Provide the (X, Y) coordinate of the cell's center where the given text is located.  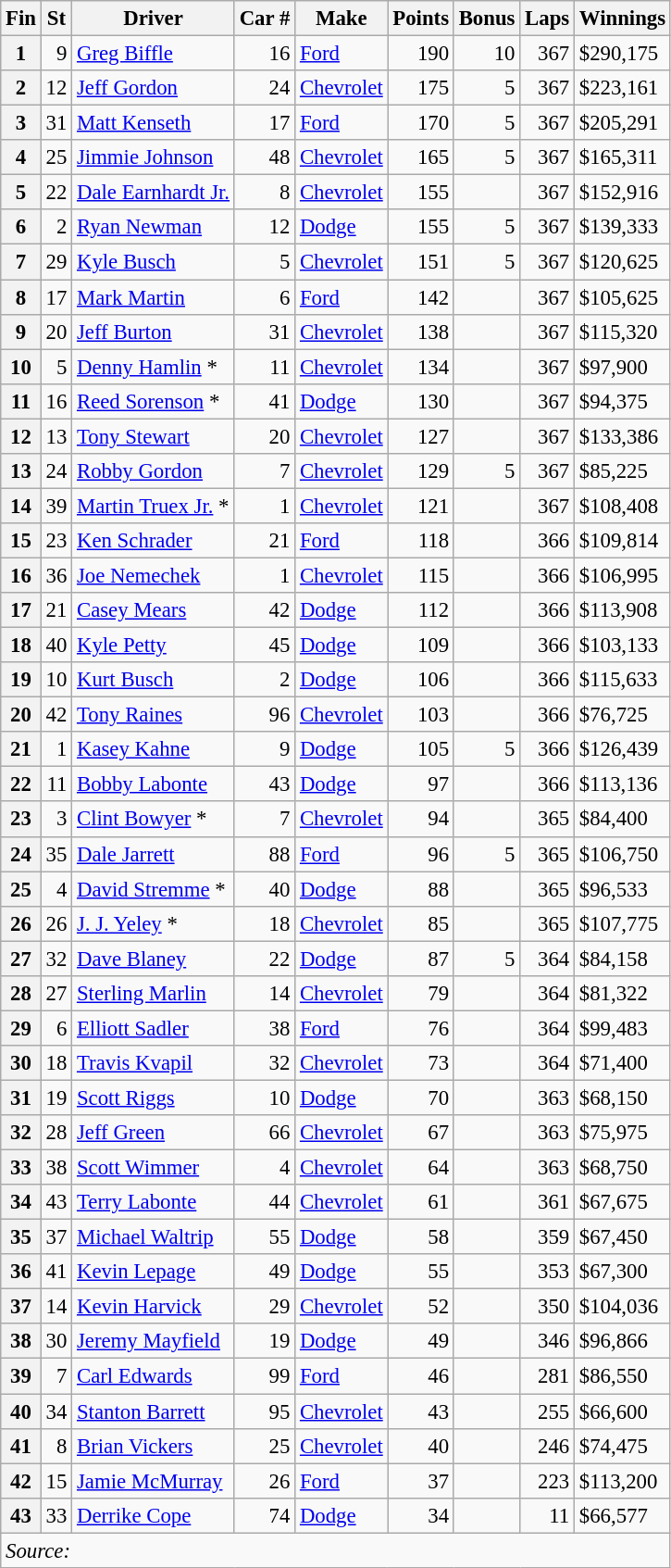
$85,225 (623, 471)
Scott Riggs (154, 1098)
Casey Mears (154, 610)
$66,577 (623, 1515)
Kyle Petty (154, 646)
$67,450 (623, 1237)
Kyle Busch (154, 262)
$115,320 (623, 332)
Jeff Green (154, 1133)
Jeremy Mayfield (154, 1342)
Brian Vickers (154, 1446)
138 (420, 332)
$68,750 (623, 1168)
St (56, 19)
Mark Martin (154, 297)
359 (548, 1237)
255 (548, 1411)
246 (548, 1446)
$107,775 (623, 923)
$108,408 (623, 506)
$81,322 (623, 994)
142 (420, 297)
$205,291 (623, 123)
115 (420, 575)
$84,400 (623, 820)
$97,900 (623, 367)
61 (420, 1202)
Bonus (487, 19)
$96,533 (623, 889)
$74,475 (623, 1446)
79 (420, 994)
Carl Edwards (154, 1376)
45 (265, 646)
Martin Truex Jr. * (154, 506)
95 (265, 1411)
281 (548, 1376)
105 (420, 749)
Kevin Harvick (154, 1307)
$139,333 (623, 227)
Reed Sorenson * (154, 401)
$106,995 (623, 575)
$223,161 (623, 88)
Tony Raines (154, 715)
$109,814 (623, 541)
Make (342, 19)
Joe Nemechek (154, 575)
Matt Kenseth (154, 123)
44 (265, 1202)
67 (420, 1133)
$84,158 (623, 959)
Michael Waltrip (154, 1237)
J. J. Yeley * (154, 923)
Robby Gordon (154, 471)
103 (420, 715)
112 (420, 610)
Source: (336, 1550)
Ken Schrader (154, 541)
346 (548, 1342)
Jamie McMurray (154, 1481)
Dale Earnhardt Jr. (154, 193)
48 (265, 157)
Scott Wimmer (154, 1168)
85 (420, 923)
$86,550 (623, 1376)
Greg Biffle (154, 54)
129 (420, 471)
$115,633 (623, 680)
109 (420, 646)
Car # (265, 19)
Sterling Marlin (154, 994)
Tony Stewart (154, 436)
64 (420, 1168)
$113,908 (623, 610)
350 (548, 1307)
$75,975 (623, 1133)
52 (420, 1307)
175 (420, 88)
$290,175 (623, 54)
$96,866 (623, 1342)
$67,300 (623, 1272)
$68,150 (623, 1098)
Laps (548, 19)
70 (420, 1098)
$152,916 (623, 193)
$120,625 (623, 262)
$99,483 (623, 1028)
170 (420, 123)
Kurt Busch (154, 680)
$94,375 (623, 401)
$103,133 (623, 646)
Dave Blaney (154, 959)
$67,675 (623, 1202)
$76,725 (623, 715)
223 (548, 1481)
Terry Labonte (154, 1202)
130 (420, 401)
Jimmie Johnson (154, 157)
Clint Bowyer * (154, 820)
46 (420, 1376)
$71,400 (623, 1063)
$113,136 (623, 784)
127 (420, 436)
361 (548, 1202)
58 (420, 1237)
Ryan Newman (154, 227)
$105,625 (623, 297)
Fin (21, 19)
Dale Jarrett (154, 854)
353 (548, 1272)
Derrike Cope (154, 1515)
Driver (154, 19)
190 (420, 54)
$126,439 (623, 749)
Kasey Kahne (154, 749)
$66,600 (623, 1411)
76 (420, 1028)
87 (420, 959)
Kevin Lepage (154, 1272)
74 (265, 1515)
Jeff Gordon (154, 88)
David Stremme * (154, 889)
121 (420, 506)
Points (420, 19)
99 (265, 1376)
$113,200 (623, 1481)
Bobby Labonte (154, 784)
118 (420, 541)
Winnings (623, 19)
Elliott Sadler (154, 1028)
$104,036 (623, 1307)
151 (420, 262)
66 (265, 1133)
Travis Kvapil (154, 1063)
94 (420, 820)
134 (420, 367)
Denny Hamlin * (154, 367)
$133,386 (623, 436)
106 (420, 680)
Stanton Barrett (154, 1411)
73 (420, 1063)
97 (420, 784)
$106,750 (623, 854)
Jeff Burton (154, 332)
165 (420, 157)
$165,311 (623, 157)
